For the text-containing cell, return its midpoint in (X, Y) coordinate format. 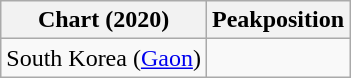
Chart (2020) (104, 20)
South Korea (Gaon) (104, 58)
Peakposition (278, 20)
